For the text-containing cell, return its midpoint in [x, y] coordinate format. 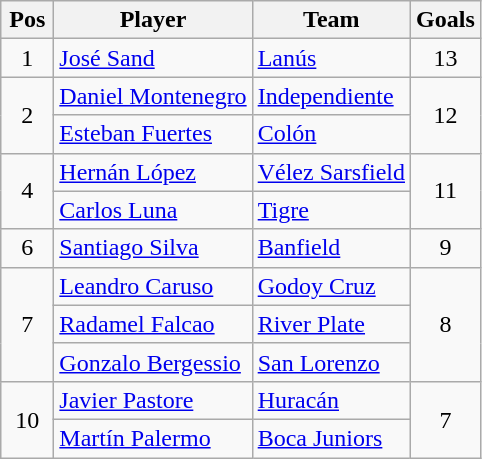
8 [446, 324]
11 [446, 191]
4 [28, 191]
José Sand [153, 58]
9 [446, 248]
Player [153, 20]
Tigre [331, 210]
San Lorenzo [331, 362]
Colón [331, 134]
10 [28, 419]
1 [28, 58]
12 [446, 115]
6 [28, 248]
Daniel Montenegro [153, 96]
Pos [28, 20]
Goals [446, 20]
River Plate [331, 324]
Vélez Sarsfield [331, 172]
Leandro Caruso [153, 286]
Team [331, 20]
Boca Juniors [331, 438]
2 [28, 115]
Independiente [331, 96]
Carlos Luna [153, 210]
Esteban Fuertes [153, 134]
13 [446, 58]
Godoy Cruz [331, 286]
Santiago Silva [153, 248]
Lanús [331, 58]
Martín Palermo [153, 438]
Hernán López [153, 172]
Radamel Falcao [153, 324]
Javier Pastore [153, 400]
Banfield [331, 248]
Huracán [331, 400]
Gonzalo Bergessio [153, 362]
